Extract the [x, y] coordinate from the center of the cell holding the provided text.  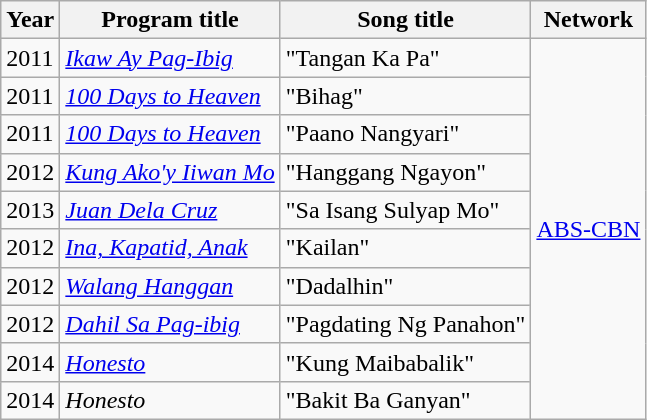
Kung Ako'y Iiwan Mo [170, 172]
ABS-CBN [588, 230]
Program title [170, 20]
Ina, Kapatid, Anak [170, 248]
"Dadalhin" [406, 286]
Ikaw Ay Pag-Ibig [170, 58]
2013 [30, 210]
Walang Hanggan [170, 286]
Juan Dela Cruz [170, 210]
"Pagdating Ng Panahon" [406, 324]
"Sa Isang Sulyap Mo" [406, 210]
"Kung Maibabalik" [406, 362]
"Paano Nangyari" [406, 134]
Year [30, 20]
Song title [406, 20]
"Tangan Ka Pa" [406, 58]
"Bakit Ba Ganyan" [406, 400]
"Kailan" [406, 248]
Network [588, 20]
Dahil Sa Pag-ibig [170, 324]
"Bihag" [406, 96]
"Hanggang Ngayon" [406, 172]
